Return (x, y) of the center of cell containing provided text 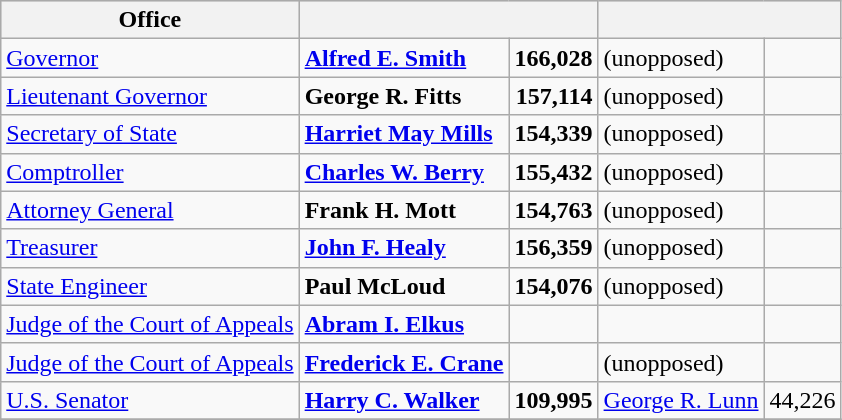
Paul McLoud (404, 286)
Charles W. Berry (404, 172)
John F. Healy (404, 248)
U.S. Senator (150, 400)
Harry C. Walker (404, 400)
157,114 (554, 96)
Comptroller (150, 172)
156,359 (554, 248)
Treasurer (150, 248)
Attorney General (150, 210)
44,226 (802, 400)
Abram I. Elkus (404, 324)
154,339 (554, 134)
Secretary of State (150, 134)
Harriet May Mills (404, 134)
Lieutenant Governor (150, 96)
George R. Lunn (681, 400)
Governor (150, 58)
154,076 (554, 286)
154,763 (554, 210)
Frank H. Mott (404, 210)
Alfred E. Smith (404, 58)
State Engineer (150, 286)
109,995 (554, 400)
Frederick E. Crane (404, 362)
Office (150, 20)
155,432 (554, 172)
166,028 (554, 58)
George R. Fitts (404, 96)
